Output the [X, Y] coordinate of the center of the cell containing the given text.  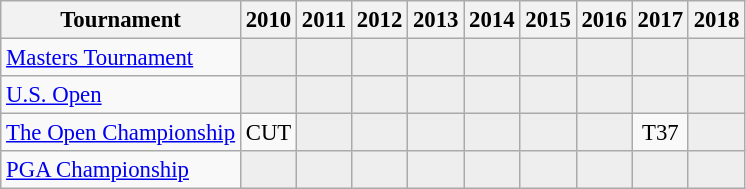
2014 [492, 20]
Masters Tournament [121, 58]
Tournament [121, 20]
2012 [379, 20]
The Open Championship [121, 133]
2010 [268, 20]
PGA Championship [121, 170]
2017 [660, 20]
2018 [716, 20]
T37 [660, 133]
U.S. Open [121, 95]
2016 [604, 20]
2011 [324, 20]
CUT [268, 133]
2015 [548, 20]
2013 [436, 20]
